Provide the (x, y) coordinate of the cell's center where the given text is located.  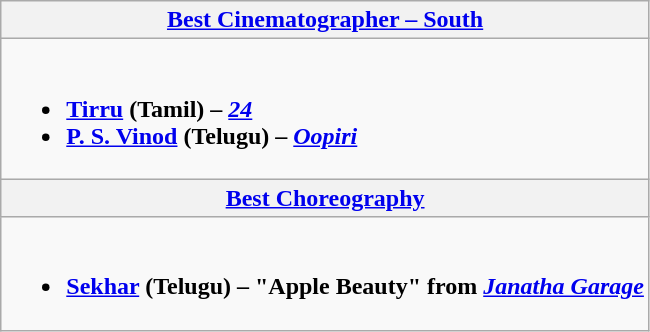
Best Cinematographer – South (326, 20)
Tirru (Tamil) – 24P. S. Vinod (Telugu) – Oopiri (326, 109)
Best Choreography (326, 198)
Sekhar (Telugu) – "Apple Beauty" from Janatha Garage (326, 274)
